Output the [X, Y] coordinate of the center of the cell containing the given text.  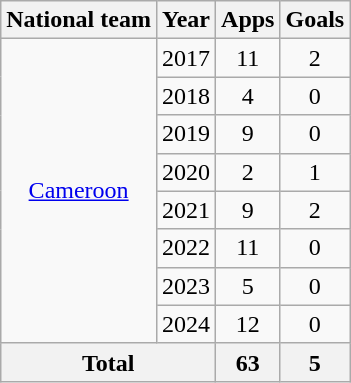
2022 [186, 248]
2019 [186, 134]
2018 [186, 96]
63 [248, 362]
Year [186, 20]
Cameroon [79, 191]
Apps [248, 20]
2017 [186, 58]
2024 [186, 324]
2021 [186, 210]
National team [79, 20]
12 [248, 324]
4 [248, 96]
Goals [315, 20]
2023 [186, 286]
1 [315, 172]
Total [108, 362]
2020 [186, 172]
